For the text-containing cell, return its midpoint in (x, y) coordinate format. 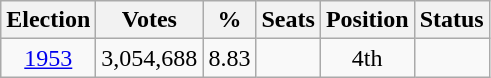
3,054,688 (150, 58)
8.83 (230, 58)
4th (367, 58)
Election (48, 20)
1953 (48, 58)
Seats (288, 20)
Status (452, 20)
Votes (150, 20)
% (230, 20)
Position (367, 20)
